Find where the given text appears and provide that cell's center as [x, y] coordinate. 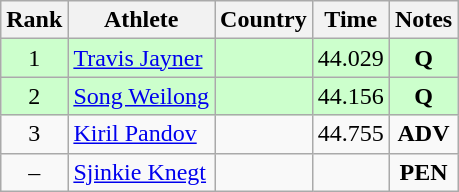
Song Weilong [142, 96]
– [34, 172]
Notes [423, 20]
Time [350, 20]
44.755 [350, 134]
44.156 [350, 96]
Athlete [142, 20]
2 [34, 96]
Travis Jayner [142, 58]
Rank [34, 20]
ADV [423, 134]
Country [264, 20]
3 [34, 134]
Sjinkie Knegt [142, 172]
1 [34, 58]
Kiril Pandov [142, 134]
44.029 [350, 58]
PEN [423, 172]
